For the text-containing cell, return its midpoint in (x, y) coordinate format. 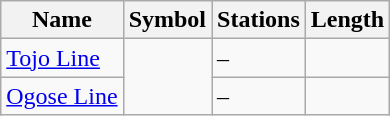
Name (62, 20)
Length (347, 20)
Tojo Line (62, 58)
Symbol (167, 20)
Stations (259, 20)
Ogose Line (62, 96)
